Return [X, Y] of the center of cell containing provided text 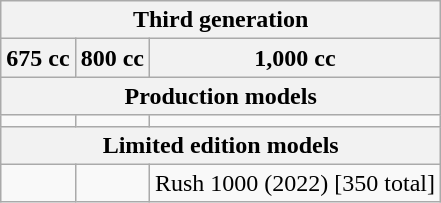
675 cc [38, 58]
Production models [221, 96]
Rush 1000 (2022) [350 total] [294, 183]
1,000 cc [294, 58]
800 cc [112, 58]
Limited edition models [221, 145]
Third generation [221, 20]
